Determine the [x, y] coordinate at the center of the cell enclosing the given text.  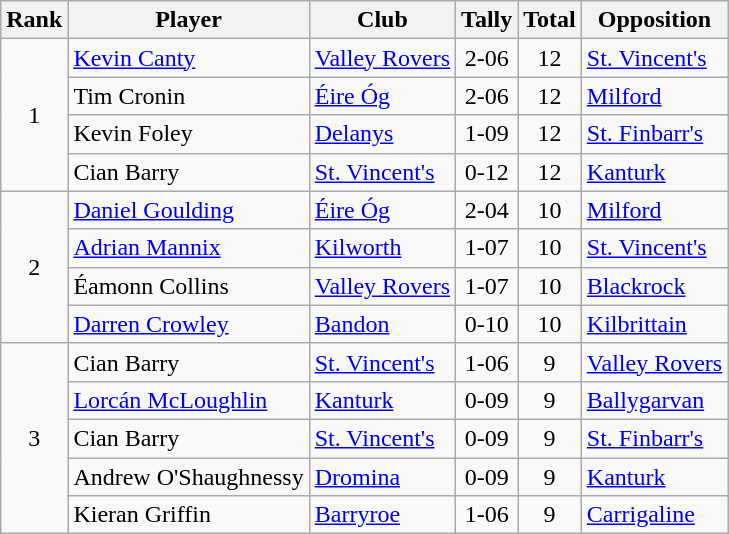
Dromina [382, 477]
Kieran Griffin [188, 515]
Adrian Mannix [188, 248]
Carrigaline [654, 515]
Delanys [382, 134]
Éamonn Collins [188, 286]
Kevin Canty [188, 58]
Ballygarvan [654, 400]
1-09 [487, 134]
3 [34, 438]
Bandon [382, 324]
Andrew O'Shaughnessy [188, 477]
0-12 [487, 172]
2-04 [487, 210]
0-10 [487, 324]
Blackrock [654, 286]
Lorcán McLoughlin [188, 400]
Player [188, 20]
1 [34, 115]
Daniel Goulding [188, 210]
Kilbrittain [654, 324]
Tally [487, 20]
Tim Cronin [188, 96]
Club [382, 20]
Opposition [654, 20]
Darren Crowley [188, 324]
Total [550, 20]
Barryroe [382, 515]
Kilworth [382, 248]
Kevin Foley [188, 134]
Rank [34, 20]
2 [34, 267]
